Detect which cell encompasses the target text, then output its (X, Y) center coordinate. 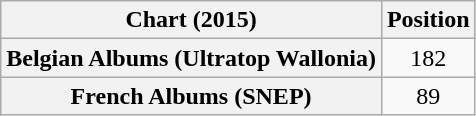
Chart (2015) (192, 20)
Belgian Albums (Ultratop Wallonia) (192, 58)
Position (428, 20)
182 (428, 58)
89 (428, 96)
French Albums (SNEP) (192, 96)
